Return [X, Y] of the center of cell containing provided text 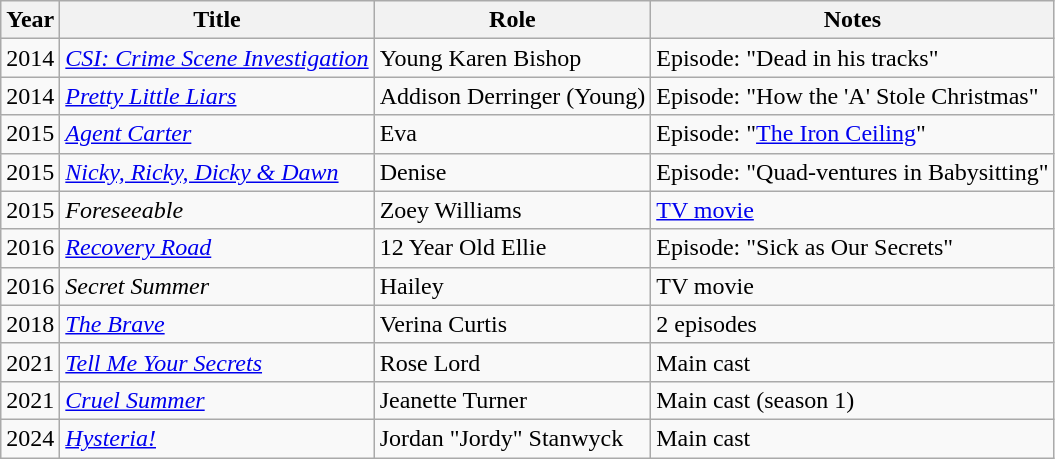
Agent Carter [217, 134]
Year [30, 20]
Eva [512, 134]
Rose Lord [512, 362]
Role [512, 20]
Jeanette Turner [512, 400]
Title [217, 20]
CSI: Crime Scene Investigation [217, 58]
Episode: "Quad-ventures in Babysitting" [852, 172]
Zoey Williams [512, 210]
Recovery Road [217, 248]
Foreseeable [217, 210]
2024 [30, 438]
Episode: "How the 'A' Stole Christmas" [852, 96]
Main cast (season 1) [852, 400]
Jordan "Jordy" Stanwyck [512, 438]
The Brave [217, 324]
Hysteria! [217, 438]
Episode: "Sick as Our Secrets" [852, 248]
Denise [512, 172]
Young Karen Bishop [512, 58]
Tell Me Your Secrets [217, 362]
Cruel Summer [217, 400]
12 Year Old Ellie [512, 248]
2 episodes [852, 324]
Secret Summer [217, 286]
Addison Derringer (Young) [512, 96]
Nicky, Ricky, Dicky & Dawn [217, 172]
Episode: "The Iron Ceiling" [852, 134]
2018 [30, 324]
Episode: "Dead in his tracks" [852, 58]
Hailey [512, 286]
Notes [852, 20]
Verina Curtis [512, 324]
Pretty Little Liars [217, 96]
